Scan for the cell matching the given text and deliver its [x, y] coordinate at center. 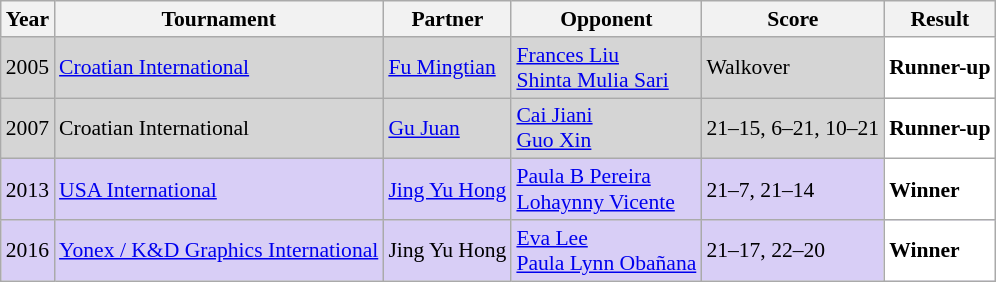
Result [940, 19]
Gu Juan [447, 128]
USA International [218, 190]
Frances Liu Shinta Mulia Sari [606, 68]
Yonex / K&D Graphics International [218, 250]
2016 [28, 250]
2005 [28, 68]
Score [792, 19]
Tournament [218, 19]
Eva Lee Paula Lynn Obañana [606, 250]
2007 [28, 128]
Paula B Pereira Lohaynny Vicente [606, 190]
Fu Mingtian [447, 68]
Cai Jiani Guo Xin [606, 128]
21–7, 21–14 [792, 190]
Year [28, 19]
Partner [447, 19]
2013 [28, 190]
21–17, 22–20 [792, 250]
21–15, 6–21, 10–21 [792, 128]
Opponent [606, 19]
Walkover [792, 68]
